Search for the cell housing the specified text and yield its (x, y) center coordinate. 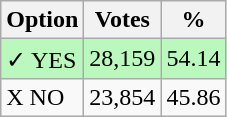
X NO (42, 97)
28,159 (122, 59)
% (194, 20)
45.86 (194, 97)
23,854 (122, 97)
54.14 (194, 59)
Votes (122, 20)
✓ YES (42, 59)
Option (42, 20)
